From the cell containing the given text, extract its center point as (x, y) coordinate. 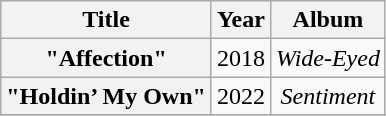
"Affection" (106, 58)
2022 (240, 96)
"Holdin’ My Own" (106, 96)
Year (240, 20)
Wide-Eyed (328, 58)
Album (328, 20)
2018 (240, 58)
Sentiment (328, 96)
Title (106, 20)
